Pinpoint the cell where the given text exists, returning its (x, y) midpoint coordinate. 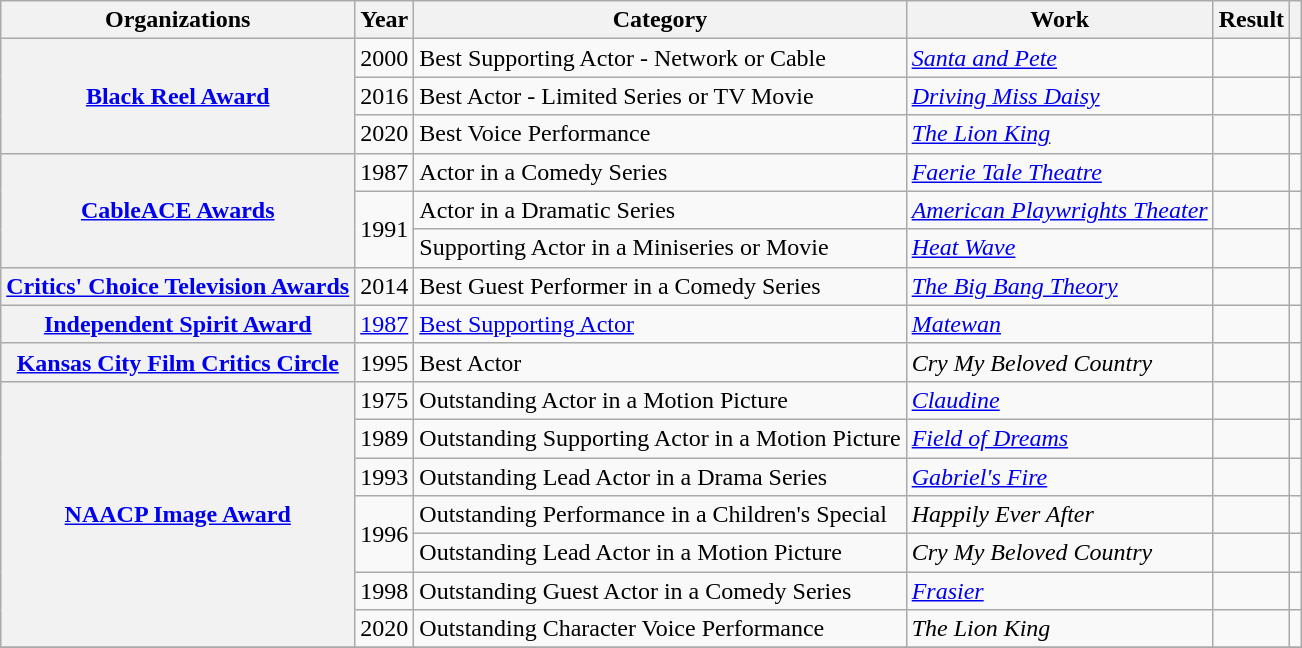
Category (660, 20)
Outstanding Lead Actor in a Drama Series (660, 477)
Actor in a Comedy Series (660, 172)
Work (1060, 20)
American Playwrights Theater (1060, 210)
Matewan (1060, 324)
Field of Dreams (1060, 438)
1995 (384, 362)
1993 (384, 477)
Result (1251, 20)
Best Voice Performance (660, 134)
Claudine (1060, 400)
Critics' Choice Television Awards (178, 286)
Faerie Tale Theatre (1060, 172)
Driving Miss Daisy (1060, 96)
1989 (384, 438)
Actor in a Dramatic Series (660, 210)
Best Guest Performer in a Comedy Series (660, 286)
Year (384, 20)
1996 (384, 534)
Outstanding Performance in a Children's Special (660, 515)
Outstanding Lead Actor in a Motion Picture (660, 553)
1998 (384, 591)
Outstanding Supporting Actor in a Motion Picture (660, 438)
Santa and Pete (1060, 58)
Supporting Actor in a Miniseries or Movie (660, 248)
2016 (384, 96)
Best Supporting Actor - Network or Cable (660, 58)
1975 (384, 400)
The Big Bang Theory (1060, 286)
Happily Ever After (1060, 515)
Frasier (1060, 591)
1991 (384, 229)
Best Actor (660, 362)
CableACE Awards (178, 210)
2000 (384, 58)
Outstanding Character Voice Performance (660, 629)
Best Supporting Actor (660, 324)
Black Reel Award (178, 96)
Outstanding Actor in a Motion Picture (660, 400)
Organizations (178, 20)
Gabriel's Fire (1060, 477)
NAACP Image Award (178, 514)
Best Actor - Limited Series or TV Movie (660, 96)
Kansas City Film Critics Circle (178, 362)
Independent Spirit Award (178, 324)
Heat Wave (1060, 248)
Outstanding Guest Actor in a Comedy Series (660, 591)
2014 (384, 286)
